Find where the given text appears and provide that cell's center as [X, Y] coordinate. 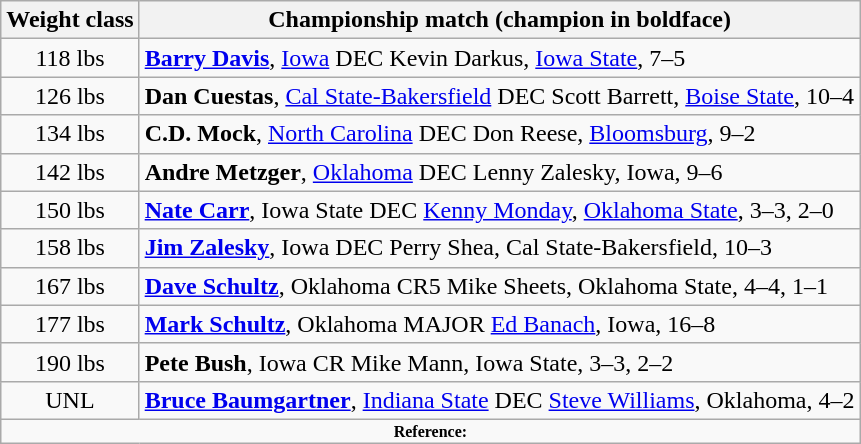
150 lbs [70, 210]
UNL [70, 400]
Weight class [70, 20]
158 lbs [70, 248]
167 lbs [70, 286]
Dave Schultz, Oklahoma CR5 Mike Sheets, Oklahoma State, 4–4, 1–1 [500, 286]
134 lbs [70, 134]
177 lbs [70, 324]
Mark Schultz, Oklahoma MAJOR Ed Banach, Iowa, 16–8 [500, 324]
Reference: [430, 431]
Bruce Baumgartner, Indiana State DEC Steve Williams, Oklahoma, 4–2 [500, 400]
118 lbs [70, 58]
126 lbs [70, 96]
C.D. Mock, North Carolina DEC Don Reese, Bloomsburg, 9–2 [500, 134]
Jim Zalesky, Iowa DEC Perry Shea, Cal State-Bakersfield, 10–3 [500, 248]
Dan Cuestas, Cal State-Bakersfield DEC Scott Barrett, Boise State, 10–4 [500, 96]
Barry Davis, Iowa DEC Kevin Darkus, Iowa State, 7–5 [500, 58]
Championship match (champion in boldface) [500, 20]
Pete Bush, Iowa CR Mike Mann, Iowa State, 3–3, 2–2 [500, 362]
Nate Carr, Iowa State DEC Kenny Monday, Oklahoma State, 3–3, 2–0 [500, 210]
Andre Metzger, Oklahoma DEC Lenny Zalesky, Iowa, 9–6 [500, 172]
190 lbs [70, 362]
142 lbs [70, 172]
